Return the (X, Y) coordinate for the center point of the cell that contains the specified text.  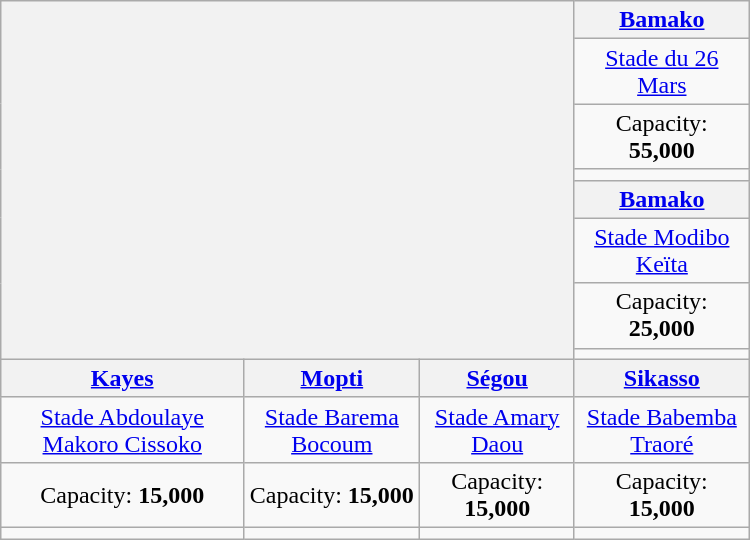
Stade Modibo Keïta (662, 250)
Stade du 26 Mars (662, 72)
Stade Barema Bocoum (332, 430)
Capacity: 55,000 (662, 136)
Stade Abdoulaye Makoro Cissoko (122, 430)
Ségou (497, 378)
Kayes (122, 378)
Stade Amary Daou (497, 430)
Capacity: 25,000 (662, 316)
Mopti (332, 378)
Stade Babemba Traoré (662, 430)
Sikasso (662, 378)
